Extract the (x, y) coordinate from the center of the cell holding the provided text.  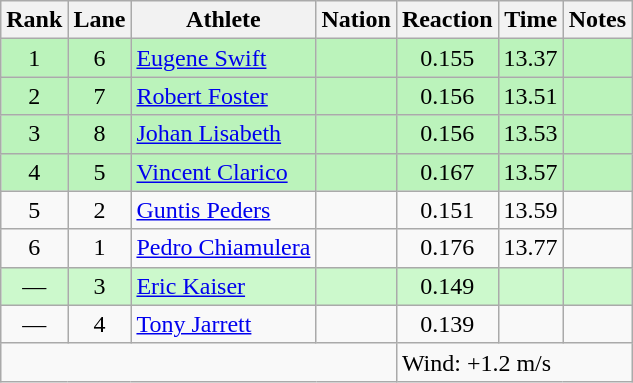
8 (100, 134)
Tony Jarrett (224, 324)
Eugene Swift (224, 58)
13.51 (530, 96)
13.53 (530, 134)
Lane (100, 20)
Johan Lisabeth (224, 134)
Guntis Peders (224, 210)
7 (100, 96)
Robert Foster (224, 96)
Vincent Clarico (224, 172)
Athlete (224, 20)
0.151 (447, 210)
Reaction (447, 20)
Notes (597, 20)
Wind: +1.2 m/s (514, 362)
0.155 (447, 58)
Time (530, 20)
13.77 (530, 248)
Rank (34, 20)
13.59 (530, 210)
13.57 (530, 172)
0.176 (447, 248)
Nation (356, 20)
0.149 (447, 286)
Pedro Chiamulera (224, 248)
0.167 (447, 172)
0.139 (447, 324)
13.37 (530, 58)
Eric Kaiser (224, 286)
